Detect which cell encompasses the target text, then output its (X, Y) center coordinate. 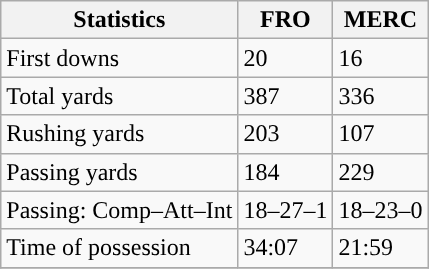
Rushing yards (120, 134)
184 (286, 172)
20 (286, 58)
34:07 (286, 248)
18–27–1 (286, 210)
Statistics (120, 20)
18–23–0 (380, 210)
FRO (286, 20)
203 (286, 134)
First downs (120, 58)
Passing: Comp–Att–Int (120, 210)
21:59 (380, 248)
387 (286, 96)
336 (380, 96)
Time of possession (120, 248)
16 (380, 58)
Passing yards (120, 172)
229 (380, 172)
MERC (380, 20)
107 (380, 134)
Total yards (120, 96)
